Search for the cell housing the specified text and yield its (x, y) center coordinate. 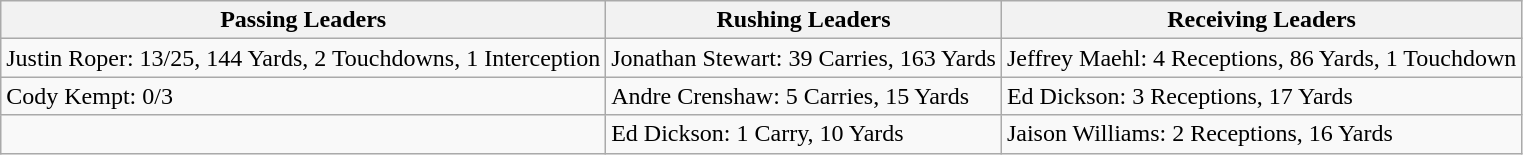
Receiving Leaders (1261, 20)
Jeffrey Maehl: 4 Receptions, 86 Yards, 1 Touchdown (1261, 58)
Jonathan Stewart: 39 Carries, 163 Yards (804, 58)
Justin Roper: 13/25, 144 Yards, 2 Touchdowns, 1 Interception (304, 58)
Andre Crenshaw: 5 Carries, 15 Yards (804, 96)
Jaison Williams: 2 Receptions, 16 Yards (1261, 134)
Passing Leaders (304, 20)
Rushing Leaders (804, 20)
Ed Dickson: 3 Receptions, 17 Yards (1261, 96)
Cody Kempt: 0/3 (304, 96)
Ed Dickson: 1 Carry, 10 Yards (804, 134)
